Capture the cell that displays the provided text and extract its (X, Y) central coordinate. 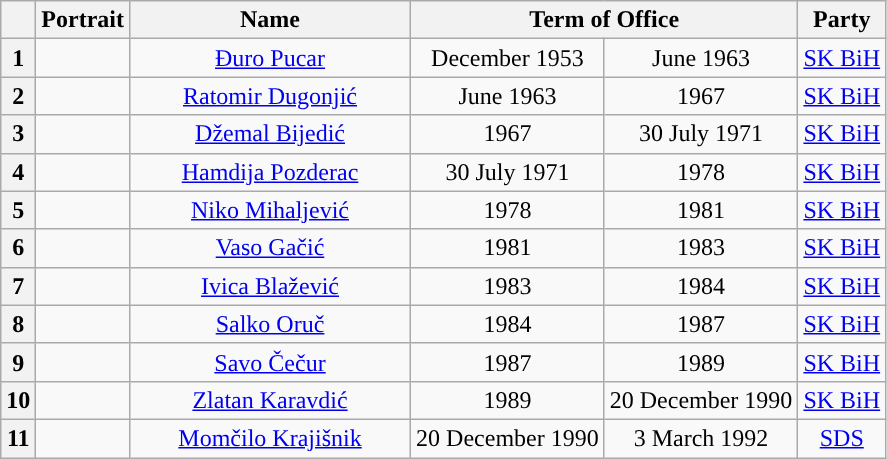
Džemal Bijedić (270, 134)
Vaso Gačić (270, 248)
Salko Oruč (270, 324)
Term of Office (604, 20)
1 (18, 58)
Niko Mihaljević (270, 210)
Portrait (83, 20)
7 (18, 286)
Party (842, 20)
SDS (842, 438)
Ratomir Dugonjić (270, 96)
Savo Čečur (270, 362)
8 (18, 324)
Ivica Blažević (270, 286)
Momčilo Krajišnik (270, 438)
Name (270, 20)
Đuro Pucar (270, 58)
3 (18, 134)
9 (18, 362)
5 (18, 210)
6 (18, 248)
Hamdija Pozderac (270, 172)
Zlatan Karavdić (270, 400)
11 (18, 438)
2 (18, 96)
December 1953 (508, 58)
3 March 1992 (701, 438)
4 (18, 172)
10 (18, 400)
